For the text-containing cell, return its midpoint in (x, y) coordinate format. 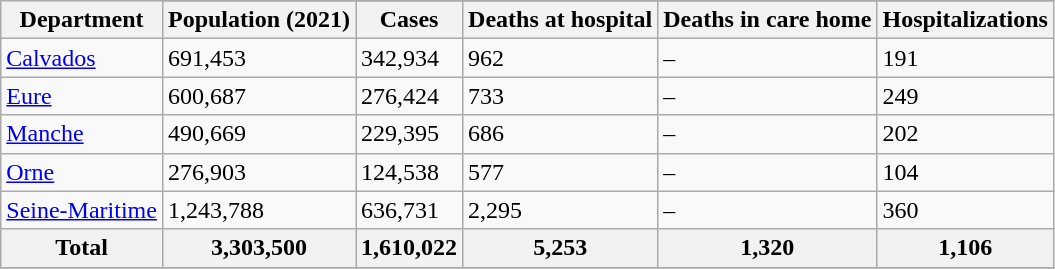
124,538 (410, 172)
Deaths at hospital (560, 20)
691,453 (258, 58)
636,731 (410, 210)
276,424 (410, 96)
Population (2021) (258, 20)
Deaths in care home (768, 20)
3,303,500 (258, 248)
360 (965, 210)
600,687 (258, 96)
Orne (82, 172)
Seine-Maritime (82, 210)
686 (560, 134)
276,903 (258, 172)
342,934 (410, 58)
1,106 (965, 248)
191 (965, 58)
202 (965, 134)
249 (965, 96)
229,395 (410, 134)
Eure (82, 96)
1,610,022 (410, 248)
1,320 (768, 248)
490,669 (258, 134)
104 (965, 172)
Manche (82, 134)
5,253 (560, 248)
2,295 (560, 210)
Hospitalizations (965, 20)
Department (82, 20)
733 (560, 96)
Calvados (82, 58)
1,243,788 (258, 210)
Total (82, 248)
962 (560, 58)
577 (560, 172)
Cases (410, 20)
